Search for the cell housing the specified text and yield its [X, Y] center coordinate. 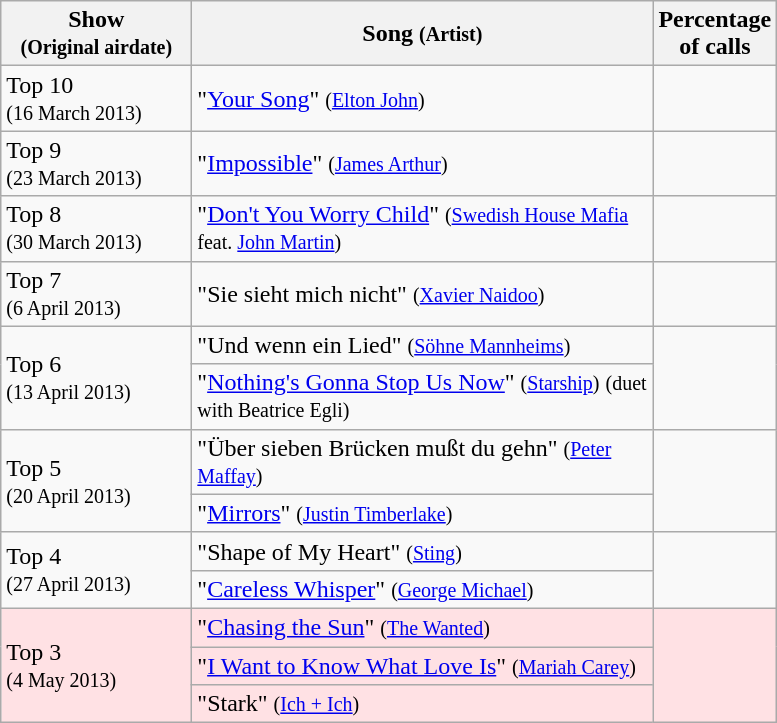
Top 3(4 May 2013) [96, 665]
"Don't You Worry Child" (Swedish House Mafia feat. John Martin) [422, 228]
"Careless Whisper" (George Michael) [422, 589]
Show(Original airdate) [96, 34]
Song (Artist) [422, 34]
Top 5(20 April 2013) [96, 480]
"Impossible" (James Arthur) [422, 164]
"I Want to Know What Love Is" (Mariah Carey) [422, 665]
"Shape of My Heart" (Sting) [422, 551]
"Stark" (Ich + Ich) [422, 704]
"Sie sieht mich nicht" (Xavier Naidoo) [422, 294]
"Mirrors" (Justin Timberlake) [422, 513]
Top 9(23 March 2013) [96, 164]
"Nothing's Gonna Stop Us Now" (Starship) (duet with Beatrice Egli) [422, 396]
Top 7(6 April 2013) [96, 294]
"Chasing the Sun" (The Wanted) [422, 627]
"Über sieben Brücken mußt du gehn" (Peter Maffay) [422, 462]
Percentage of calls [715, 34]
"Your Song" (Elton John) [422, 98]
"Und wenn ein Lied" (Söhne Mannheims) [422, 345]
Top 10(16 March 2013) [96, 98]
Top 6(13 April 2013) [96, 378]
Top 8(30 March 2013) [96, 228]
Top 4(27 April 2013) [96, 570]
